Scan for the cell matching the given text and deliver its (x, y) coordinate at center. 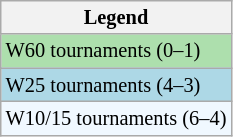
W60 tournaments (0–1) (116, 51)
W10/15 tournaments (6–4) (116, 118)
Legend (116, 17)
W25 tournaments (4–3) (116, 85)
